Capture the cell that displays the provided text and extract its [X, Y] central coordinate. 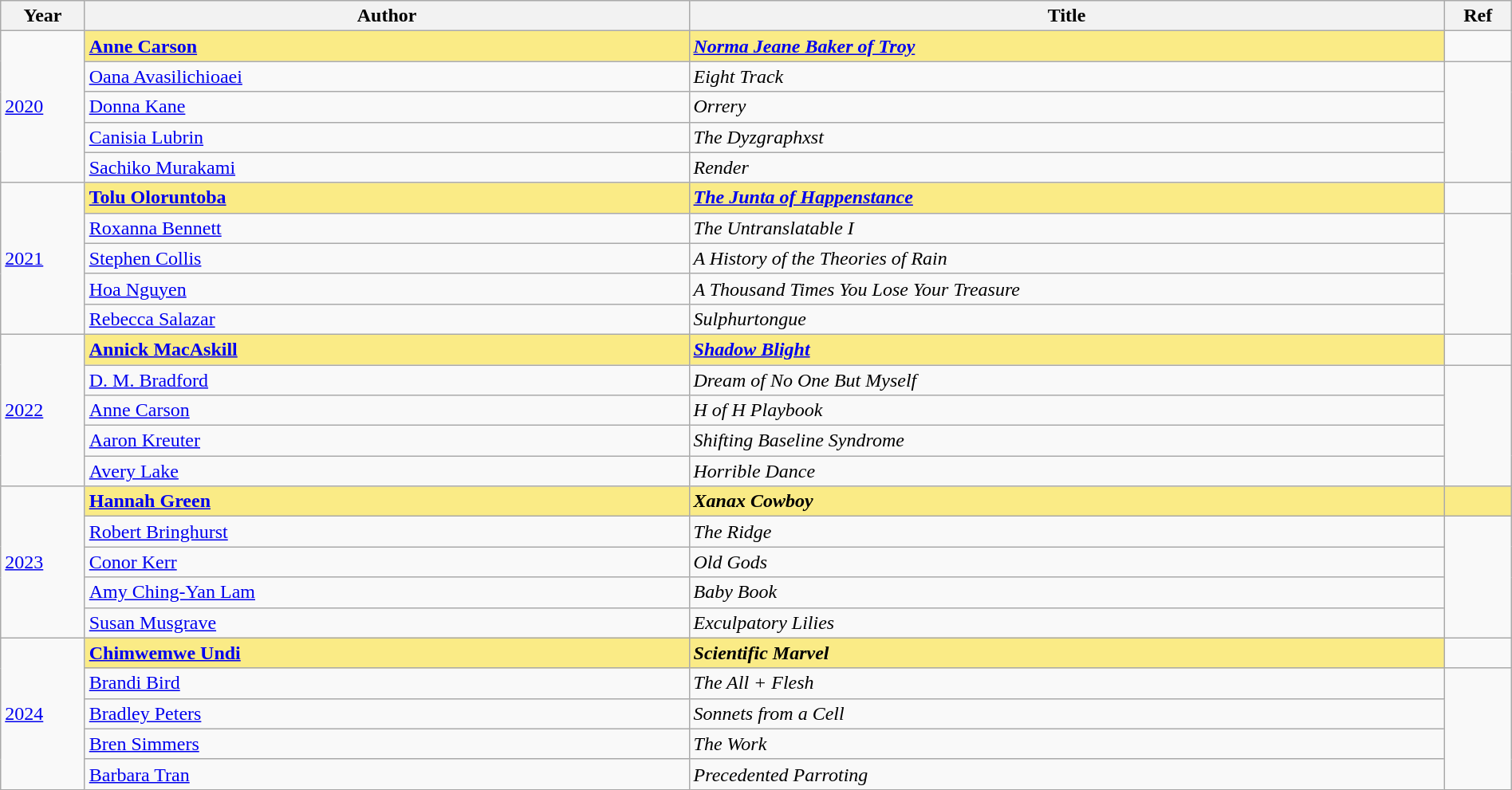
2020 [43, 107]
The All + Flesh [1067, 683]
Barbara Tran [387, 774]
The Junta of Happenstance [1067, 198]
Ref [1478, 16]
Shadow Blight [1067, 349]
Baby Book [1067, 592]
A Thousand Times You Lose Your Treasure [1067, 289]
2023 [43, 562]
Dream of No One But Myself [1067, 380]
Exculpatory Lilies [1067, 623]
Hoa Nguyen [387, 289]
Eight Track [1067, 77]
2021 [43, 258]
Scientific Marvel [1067, 653]
2022 [43, 410]
Hannah Green [387, 501]
Annick MacAskill [387, 349]
The Work [1067, 744]
Sulphurtongue [1067, 319]
Author [387, 16]
Amy Ching-Yan Lam [387, 592]
Rebecca Salazar [387, 319]
Orrery [1067, 107]
Title [1067, 16]
Sonnets from a Cell [1067, 713]
The Untranslatable I [1067, 228]
Year [43, 16]
Oana Avasilichioaei [387, 77]
Canisia Lubrin [387, 137]
Tolu Oloruntoba [387, 198]
The Ridge [1067, 532]
Roxanna Bennett [387, 228]
The Dyzgraphxst [1067, 137]
H of H Playbook [1067, 411]
A History of the Theories of Rain [1067, 258]
2024 [43, 713]
Stephen Collis [387, 258]
Donna Kane [387, 107]
Bradley Peters [387, 713]
Old Gods [1067, 562]
Precedented Parroting [1067, 774]
Horrible Dance [1067, 471]
Robert Bringhurst [387, 532]
Avery Lake [387, 471]
Brandi Bird [387, 683]
Xanax Cowboy [1067, 501]
Conor Kerr [387, 562]
Susan Musgrave [387, 623]
Shifting Baseline Syndrome [1067, 441]
Aaron Kreuter [387, 441]
Bren Simmers [387, 744]
Sachiko Murakami [387, 167]
D. M. Bradford [387, 380]
Chimwemwe Undi [387, 653]
Render [1067, 167]
Norma Jeane Baker of Troy [1067, 46]
